Return the (x, y) coordinate for the center point of the cell that contains the specified text.  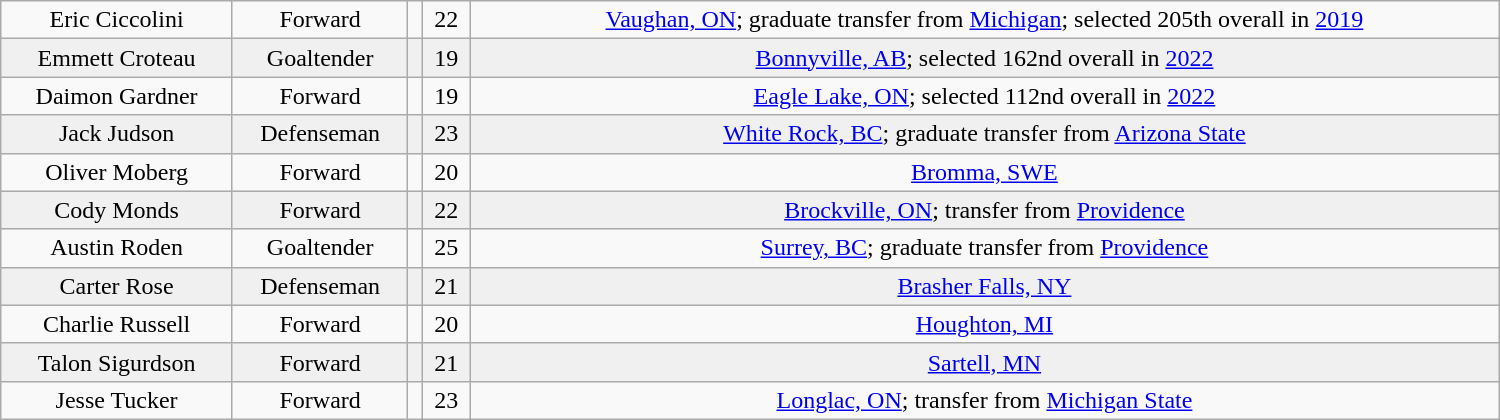
Jack Judson (117, 134)
Eagle Lake, ON; selected 112nd overall in 2022 (985, 96)
Eric Ciccolini (117, 20)
25 (446, 248)
Jesse Tucker (117, 400)
Austin Roden (117, 248)
Houghton, MI (985, 324)
Vaughan, ON; graduate transfer from Michigan; selected 205th overall in 2019 (985, 20)
Surrey, BC; graduate transfer from Providence (985, 248)
Talon Sigurdson (117, 362)
Emmett Croteau (117, 58)
Carter Rose (117, 286)
Bonnyville, AB; selected 162nd overall in 2022 (985, 58)
Brasher Falls, NY (985, 286)
Longlac, ON; transfer from Michigan State (985, 400)
Oliver Moberg (117, 172)
Charlie Russell (117, 324)
Bromma, SWE (985, 172)
White Rock, BC; graduate transfer from Arizona State (985, 134)
Cody Monds (117, 210)
Sartell, MN (985, 362)
Daimon Gardner (117, 96)
Brockville, ON; transfer from Providence (985, 210)
